Capture the cell that displays the provided text and extract its (x, y) central coordinate. 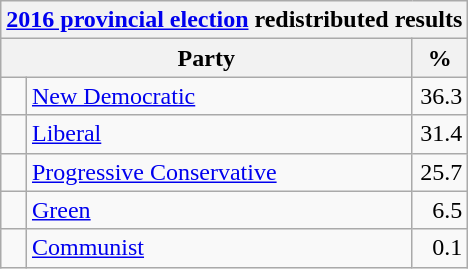
Party (206, 58)
25.7 (440, 172)
% (440, 58)
31.4 (440, 134)
Liberal (218, 134)
6.5 (440, 210)
Green (218, 210)
0.1 (440, 248)
New Democratic (218, 96)
Progressive Conservative (218, 172)
2016 provincial election redistributed results (234, 20)
Communist (218, 248)
36.3 (440, 96)
